Scan for the cell matching the given text and deliver its (x, y) coordinate at center. 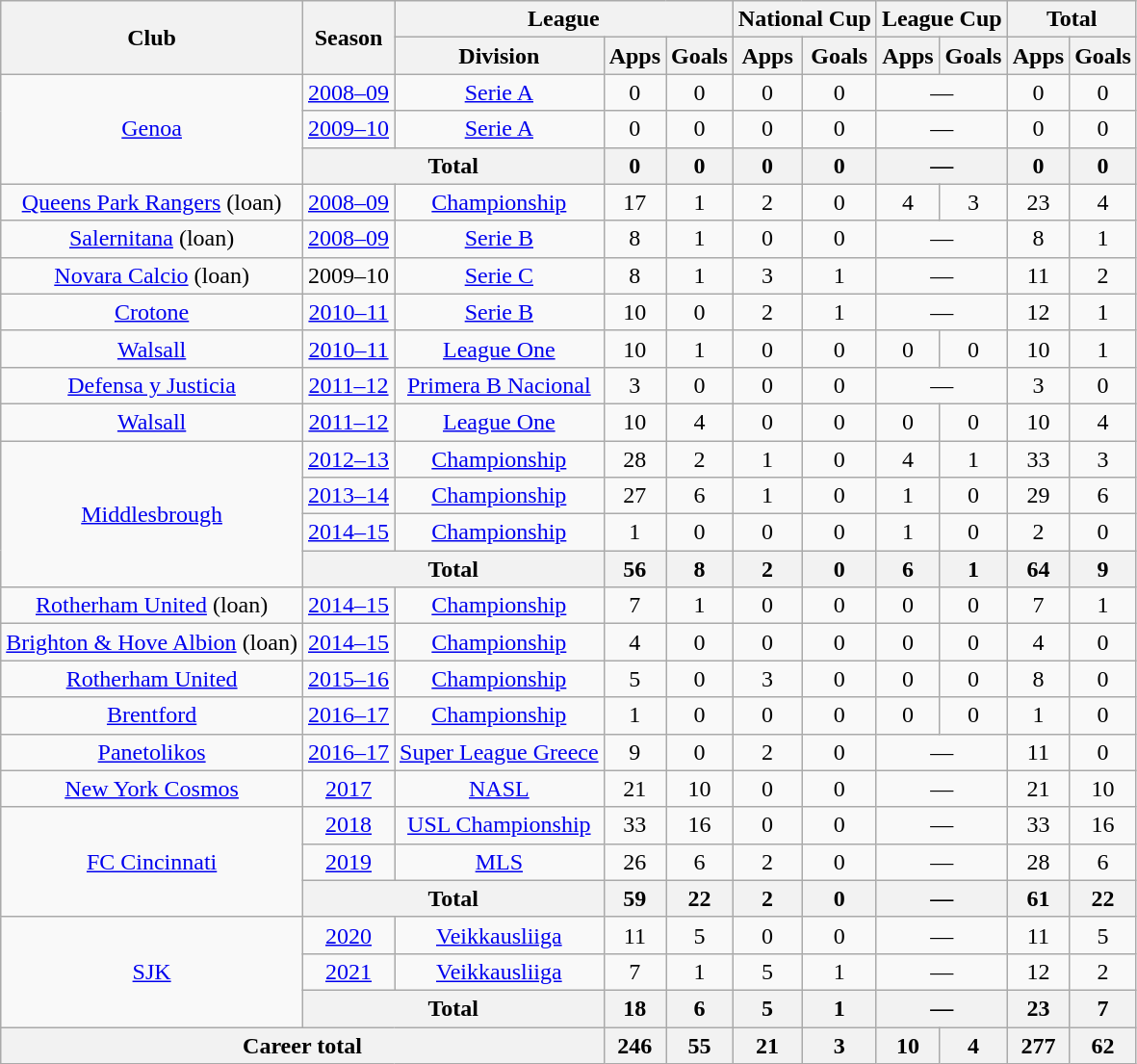
56 (634, 569)
SJK (152, 972)
61 (1038, 898)
FC Cincinnati (152, 862)
Rotherham United (loan) (152, 606)
27 (634, 496)
Panetolikos (152, 752)
2013–14 (349, 496)
2012–13 (349, 459)
55 (700, 1045)
MLS (500, 862)
Genoa (152, 129)
246 (634, 1045)
Salernitana (loan) (152, 239)
Defensa y Justicia (152, 385)
Super League Greece (500, 752)
Primera B Nacional (500, 385)
62 (1103, 1045)
Season (349, 38)
Rotherham United (152, 679)
NASL (500, 789)
2018 (349, 825)
USL Championship (500, 825)
Serie C (500, 275)
2019 (349, 862)
Brentford (152, 715)
17 (634, 202)
League Cup (942, 19)
18 (634, 1008)
Division (500, 56)
64 (1038, 569)
59 (634, 898)
2017 (349, 789)
26 (634, 862)
Novara Calcio (loan) (152, 275)
29 (1038, 496)
2021 (349, 972)
2020 (349, 935)
National Cup (805, 19)
New York Cosmos (152, 789)
Career total (302, 1045)
2015–16 (349, 679)
Queens Park Rangers (loan) (152, 202)
League (564, 19)
Brighton & Hove Albion (loan) (152, 642)
Club (152, 38)
277 (1038, 1045)
Crotone (152, 312)
Middlesbrough (152, 514)
